Detect which cell encompasses the target text, then output its (x, y) center coordinate. 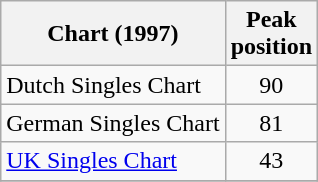
UK Singles Chart (113, 161)
Peakposition (271, 34)
81 (271, 123)
Chart (1997) (113, 34)
German Singles Chart (113, 123)
43 (271, 161)
90 (271, 85)
Dutch Singles Chart (113, 85)
